Identify which cell holds the provided text, then report its [x, y] central coordinate. 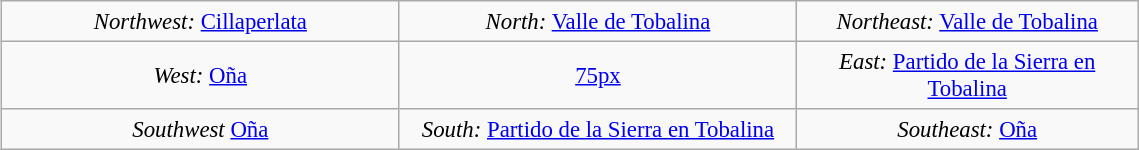
West: Oña [201, 75]
East: Partido de la Sierra en Tobalina [968, 75]
Southeast: Oña [968, 129]
Northeast: Valle de Tobalina [968, 21]
Southwest Oña [201, 129]
Northwest: Cillaperlata [201, 21]
South: Partido de la Sierra en Tobalina [598, 129]
75px [598, 75]
North: Valle de Tobalina [598, 21]
